Identify which cell holds the provided text, then report its (X, Y) central coordinate. 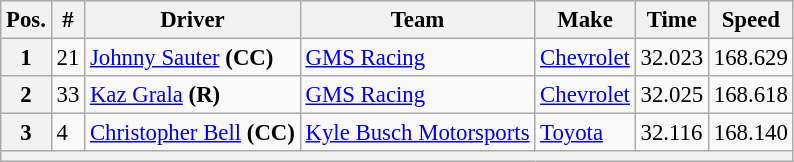
# (68, 20)
4 (68, 133)
Christopher Bell (CC) (193, 133)
32.025 (672, 95)
Kyle Busch Motorsports (418, 133)
21 (68, 58)
Kaz Grala (R) (193, 95)
Pos. (26, 20)
Time (672, 20)
Toyota (585, 133)
168.618 (750, 95)
32.023 (672, 58)
3 (26, 133)
168.140 (750, 133)
Team (418, 20)
Johnny Sauter (CC) (193, 58)
168.629 (750, 58)
Make (585, 20)
Speed (750, 20)
2 (26, 95)
32.116 (672, 133)
33 (68, 95)
Driver (193, 20)
1 (26, 58)
